Capture the cell that displays the provided text and extract its (x, y) central coordinate. 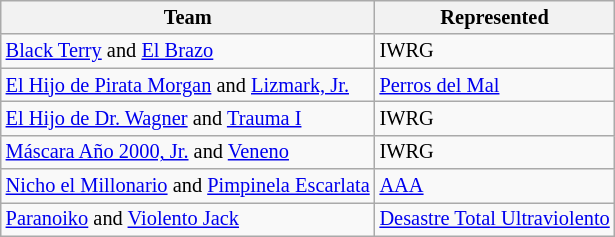
El Hijo de Pirata Morgan and Lizmark, Jr. (188, 85)
Nicho el Millonario and Pimpinela Escarlata (188, 186)
Black Terry and El Brazo (188, 51)
Represented (495, 17)
AAA (495, 186)
Desastre Total Ultraviolento (495, 219)
Team (188, 17)
El Hijo de Dr. Wagner and Trauma I (188, 118)
Perros del Mal (495, 85)
Paranoiko and Violento Jack (188, 219)
Máscara Año 2000, Jr. and Veneno (188, 152)
